Identify which cell holds the provided text, then report its (x, y) central coordinate. 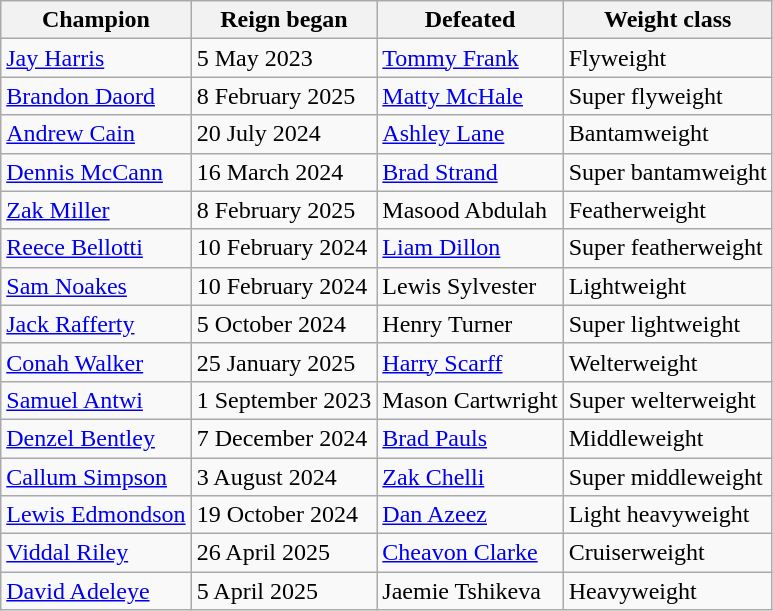
Conah Walker (96, 362)
Cruiserweight (668, 553)
Dennis McCann (96, 172)
Lewis Sylvester (470, 286)
Super flyweight (668, 96)
Masood Abdulah (470, 210)
Cheavon Clarke (470, 553)
5 October 2024 (284, 324)
Callum Simpson (96, 477)
Ashley Lane (470, 134)
Matty McHale (470, 96)
7 December 2024 (284, 438)
Reign began (284, 20)
Featherweight (668, 210)
Super featherweight (668, 248)
Zak Miller (96, 210)
Bantamweight (668, 134)
25 January 2025 (284, 362)
Brandon Daord (96, 96)
19 October 2024 (284, 515)
Viddal Riley (96, 553)
1 September 2023 (284, 400)
Dan Azeez (470, 515)
5 May 2023 (284, 58)
Defeated (470, 20)
Andrew Cain (96, 134)
Brad Strand (470, 172)
Sam Noakes (96, 286)
Heavyweight (668, 591)
Lewis Edmondson (96, 515)
Jay Harris (96, 58)
Middleweight (668, 438)
Jack Rafferty (96, 324)
5 April 2025 (284, 591)
Liam Dillon (470, 248)
26 April 2025 (284, 553)
Super lightweight (668, 324)
Harry Scarff (470, 362)
Brad Pauls (470, 438)
Lightweight (668, 286)
Tommy Frank (470, 58)
Reece Bellotti (96, 248)
Zak Chelli (470, 477)
Champion (96, 20)
Mason Cartwright (470, 400)
David Adeleye (96, 591)
Jaemie Tshikeva (470, 591)
Super bantamweight (668, 172)
3 August 2024 (284, 477)
Welterweight (668, 362)
Henry Turner (470, 324)
Flyweight (668, 58)
16 March 2024 (284, 172)
Samuel Antwi (96, 400)
20 July 2024 (284, 134)
Denzel Bentley (96, 438)
Super middleweight (668, 477)
Weight class (668, 20)
Light heavyweight (668, 515)
Super welterweight (668, 400)
